Detect which cell encompasses the target text, then output its (x, y) center coordinate. 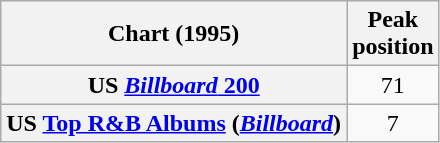
US Top R&B Albums (Billboard) (174, 123)
US Billboard 200 (174, 85)
Peak position (393, 34)
71 (393, 85)
7 (393, 123)
Chart (1995) (174, 34)
